Detect which cell encompasses the target text, then output its [X, Y] center coordinate. 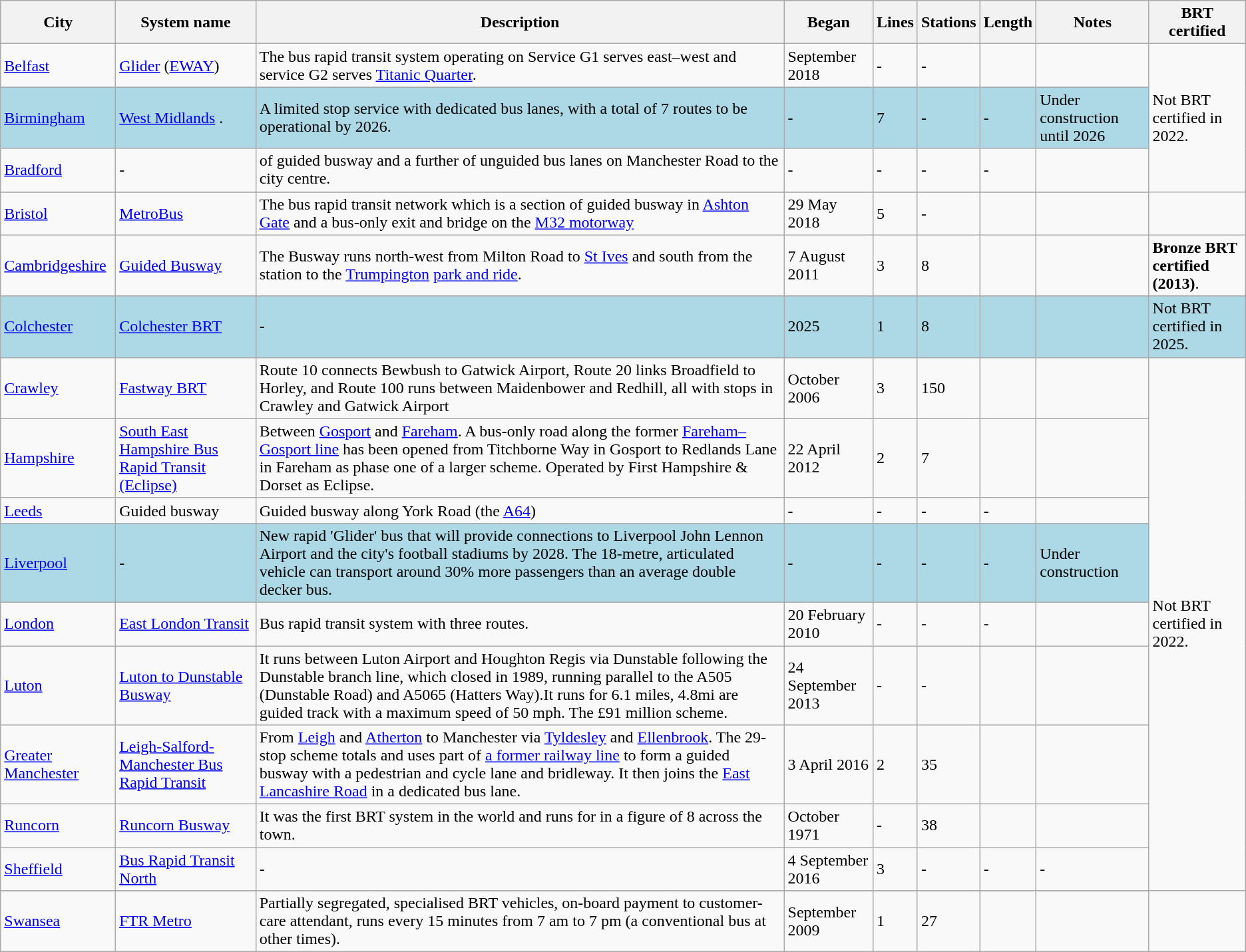
Length [1008, 23]
Sheffield [59, 869]
Swansea [59, 921]
27 [948, 921]
4 September 2016 [828, 869]
A limited stop service with dedicated bus lanes, with a total of 7 routes to be operational by 2026. [520, 118]
Guided busway [186, 510]
Bristol [59, 213]
3 April 2016 [828, 765]
29 May 2018 [828, 213]
Bronze BRT certified (2013). [1197, 265]
Runcorn Busway [186, 826]
Colchester BRT [186, 327]
Not BRT certified in 2025. [1197, 327]
Description [520, 23]
Crawley [59, 388]
Leeds [59, 510]
October 1971 [828, 826]
Guided busway along York Road (the A64) [520, 510]
October 2006 [828, 388]
September 2009 [828, 921]
20 February 2010 [828, 624]
The bus rapid transit network which is a section of guided busway in Ashton Gate and a bus-only exit and bridge on the M32 motorway [520, 213]
Luton to Dunstable Busway [186, 685]
Stations [948, 23]
Glider (EWAY) [186, 65]
Bus Rapid Transit North [186, 869]
35 [948, 765]
of guided busway and a further of unguided bus lanes on Manchester Road to the city centre. [520, 170]
East London Transit [186, 624]
Hampshire [59, 458]
Lines [895, 23]
September 2018 [828, 65]
Notes [1093, 23]
Birmingham [59, 118]
Colchester [59, 327]
7 August 2011 [828, 265]
It was the first BRT system in the world and runs for in a figure of 8 across the town. [520, 826]
38 [948, 826]
South East Hampshire Bus Rapid Transit (Eclipse) [186, 458]
Liverpool [59, 563]
West Midlands . [186, 118]
The Busway runs north-west from Milton Road to St Ives and south from the station to the Trumpington park and ride. [520, 265]
Began [828, 23]
Leigh-Salford-Manchester Bus Rapid Transit [186, 765]
Under construction [1093, 563]
Belfast [59, 65]
BRT certified [1197, 23]
Greater Manchester [59, 765]
Cambridgeshire [59, 265]
150 [948, 388]
Guided Busway [186, 265]
City [59, 23]
MetroBus [186, 213]
5 [895, 213]
22 April 2012 [828, 458]
Bus rapid transit system with three routes. [520, 624]
Bradford [59, 170]
Luton [59, 685]
The bus rapid transit system operating on Service G1 serves east–west and service G2 serves Titanic Quarter. [520, 65]
2025 [828, 327]
London [59, 624]
Under construction until 2026 [1093, 118]
Fastway BRT [186, 388]
24 September 2013 [828, 685]
FTR Metro [186, 921]
Runcorn [59, 826]
System name [186, 23]
